Determine the [X, Y] coordinate at the center of the cell enclosing the given text.  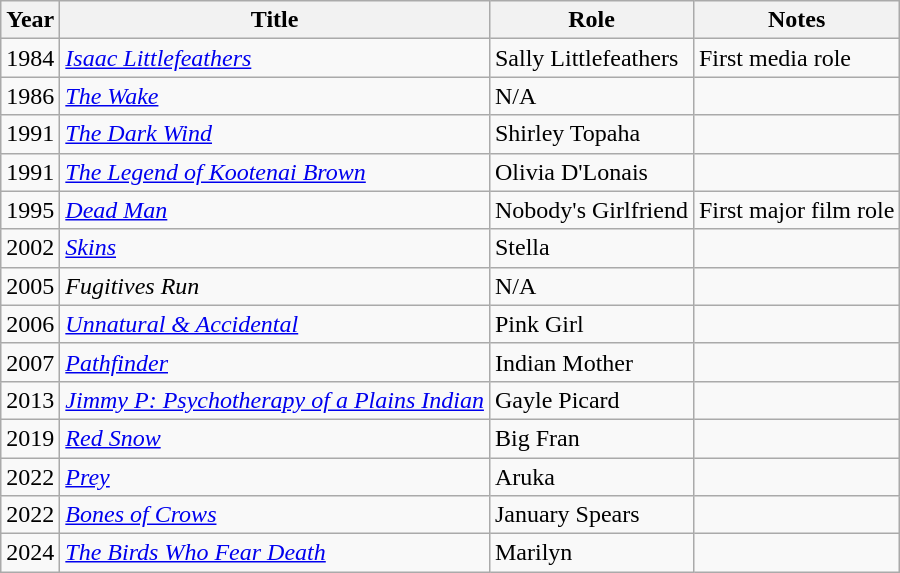
January Spears [591, 515]
Year [30, 20]
The Legend of Kootenai Brown [275, 172]
2007 [30, 362]
2005 [30, 286]
Role [591, 20]
Pathfinder [275, 362]
Fugitives Run [275, 286]
Prey [275, 477]
2013 [30, 400]
1995 [30, 210]
Marilyn [591, 553]
The Dark Wind [275, 134]
Isaac Littlefeathers [275, 58]
Indian Mother [591, 362]
Notes [796, 20]
Bones of Crows [275, 515]
Nobody's Girlfriend [591, 210]
Dead Man [275, 210]
2006 [30, 324]
Sally Littlefeathers [591, 58]
1984 [30, 58]
Skins [275, 248]
Pink Girl [591, 324]
The Wake [275, 96]
First media role [796, 58]
Shirley Topaha [591, 134]
Big Fran [591, 438]
2019 [30, 438]
Stella [591, 248]
Title [275, 20]
Red Snow [275, 438]
2002 [30, 248]
Aruka [591, 477]
Olivia D'Lonais [591, 172]
First major film role [796, 210]
1986 [30, 96]
Gayle Picard [591, 400]
2024 [30, 553]
The Birds Who Fear Death [275, 553]
Unnatural & Accidental [275, 324]
Jimmy P: Psychotherapy of a Plains Indian [275, 400]
